Detect which cell encompasses the target text, then output its [X, Y] center coordinate. 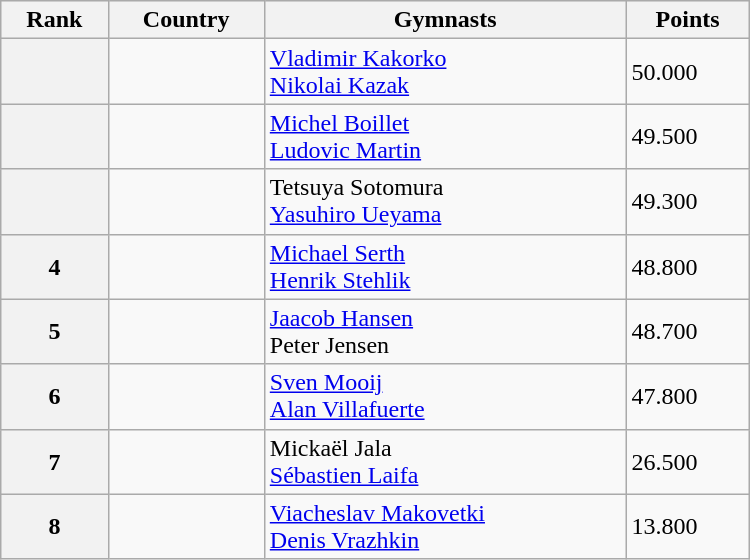
8 [54, 526]
48.700 [688, 332]
Gymnasts [445, 20]
26.500 [688, 462]
4 [54, 266]
13.800 [688, 526]
Tetsuya SotomuraYasuhiro Ueyama [445, 202]
7 [54, 462]
5 [54, 332]
Points [688, 20]
Rank [54, 20]
Jaacob HansenPeter Jensen [445, 332]
Sven MooijAlan Villafuerte [445, 396]
48.800 [688, 266]
Michel BoilletLudovic Martin [445, 136]
47.800 [688, 396]
Country [186, 20]
Vladimir KakorkoNikolai Kazak [445, 72]
Viacheslav MakovetkiDenis Vrazhkin [445, 526]
Mickaël JalaSébastien Laifa [445, 462]
50.000 [688, 72]
Michael SerthHenrik Stehlik [445, 266]
49.300 [688, 202]
49.500 [688, 136]
6 [54, 396]
